Scan for the cell matching the given text and deliver its (x, y) coordinate at center. 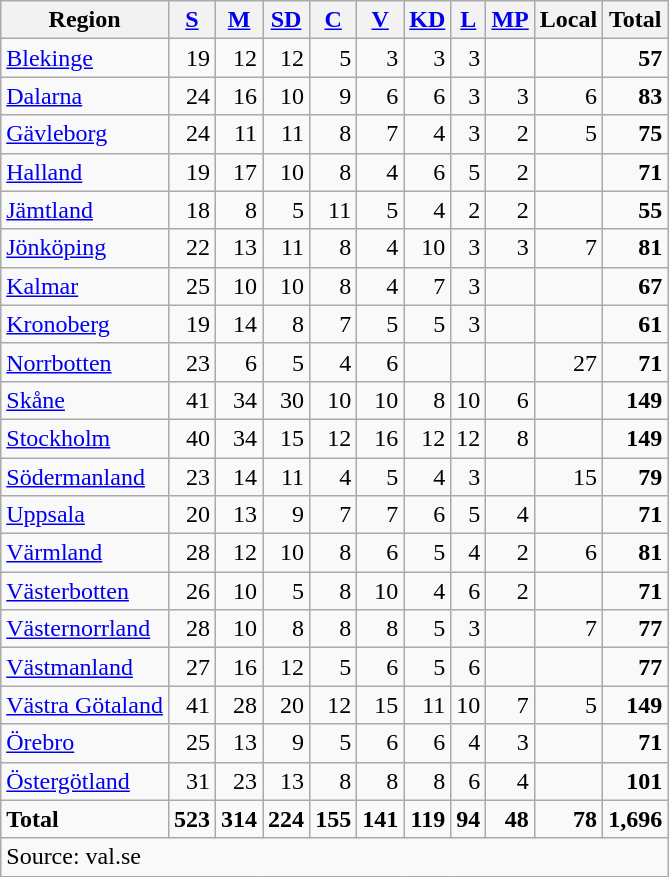
Södermanland (85, 477)
78 (568, 819)
141 (380, 819)
30 (286, 400)
75 (636, 134)
31 (192, 781)
Jönköping (85, 248)
61 (636, 324)
Västerbotten (85, 591)
40 (192, 438)
155 (334, 819)
Värmland (85, 553)
57 (636, 58)
Norrbotten (85, 362)
224 (286, 819)
17 (238, 172)
KD (428, 20)
18 (192, 210)
314 (238, 819)
Jämtland (85, 210)
523 (192, 819)
Västernorrland (85, 629)
22 (192, 248)
101 (636, 781)
79 (636, 477)
Skåne (85, 400)
Östergötland (85, 781)
Region (85, 20)
Västra Götaland (85, 705)
S (192, 20)
SD (286, 20)
Local (568, 20)
L (468, 20)
C (334, 20)
Örebro (85, 743)
48 (510, 819)
94 (468, 819)
MP (510, 20)
Gävleborg (85, 134)
Stockholm (85, 438)
67 (636, 286)
Kalmar (85, 286)
V (380, 20)
1,696 (636, 819)
119 (428, 819)
26 (192, 591)
55 (636, 210)
Source: val.se (334, 857)
83 (636, 96)
Uppsala (85, 515)
Västmanland (85, 667)
Dalarna (85, 96)
Halland (85, 172)
Kronoberg (85, 324)
Blekinge (85, 58)
M (238, 20)
